Locate the cell with the specified text and output its [X, Y] center coordinate. 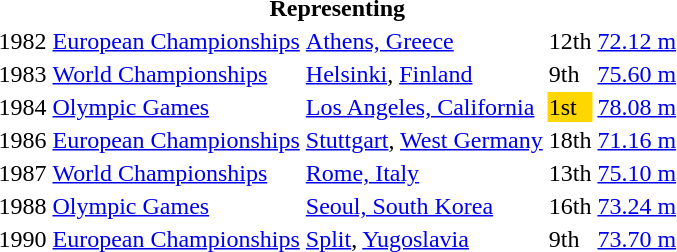
Athens, Greece [424, 41]
16th [570, 206]
Stuttgart, West Germany [424, 140]
13th [570, 173]
Seoul, South Korea [424, 206]
Helsinki, Finland [424, 74]
12th [570, 41]
Rome, Italy [424, 173]
9th [570, 74]
18th [570, 140]
1st [570, 107]
Los Angeles, California [424, 107]
